From the cell containing the given text, extract its center point as (X, Y) coordinate. 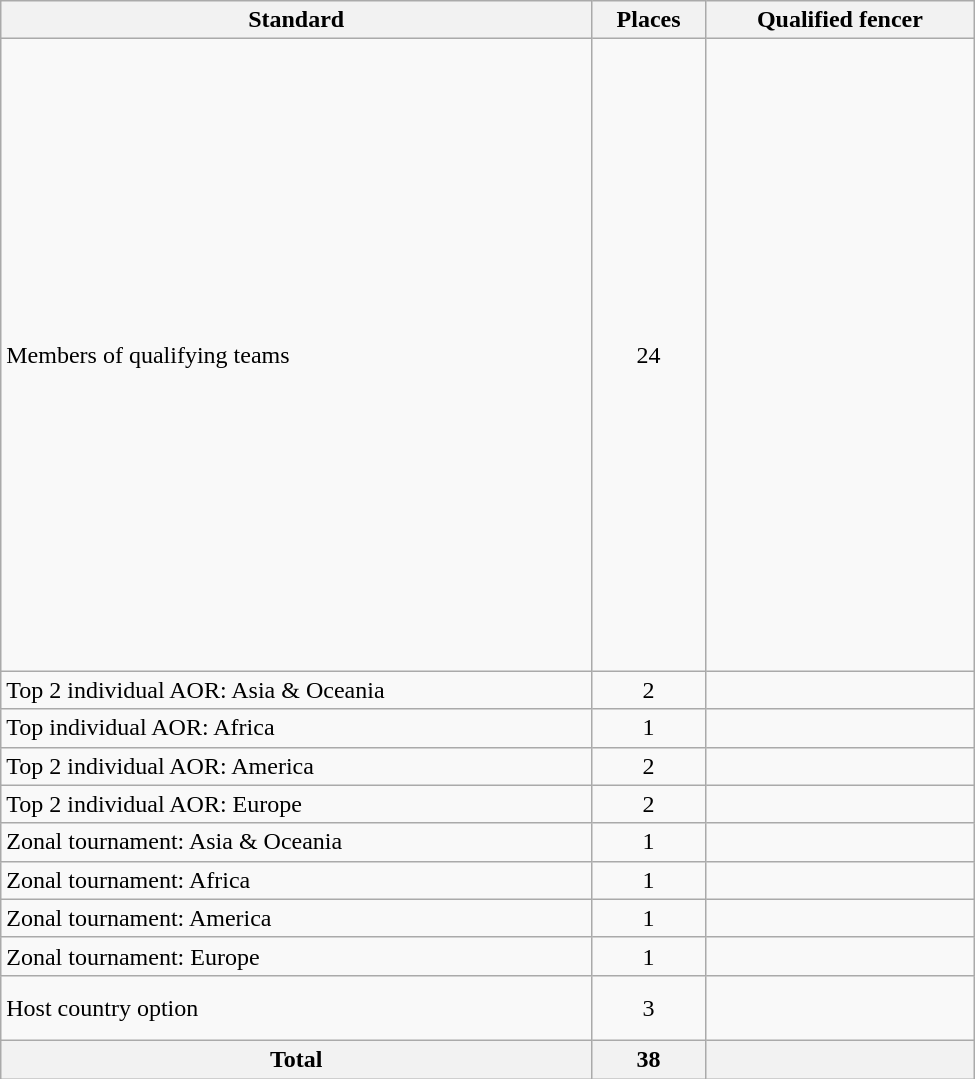
Qualified fencer (840, 20)
Top individual AOR: Africa (296, 728)
3 (649, 1008)
Top 2 individual AOR: Asia & Oceania (296, 690)
Standard (296, 20)
Zonal tournament: America (296, 918)
Places (649, 20)
Host country option (296, 1008)
Zonal tournament: Asia & Oceania (296, 842)
Top 2 individual AOR: Europe (296, 804)
Zonal tournament: Europe (296, 956)
24 (649, 355)
38 (649, 1059)
Zonal tournament: Africa (296, 880)
Members of qualifying teams (296, 355)
Top 2 individual AOR: America (296, 766)
Total (296, 1059)
